For the text-containing cell, return its midpoint in [X, Y] coordinate format. 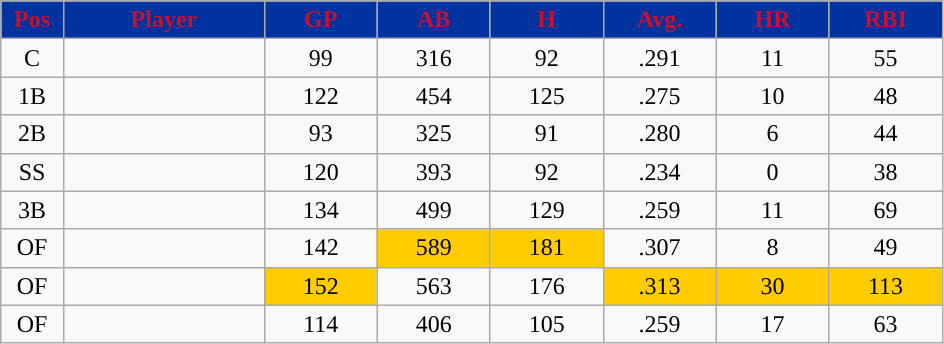
325 [434, 134]
GP [320, 20]
AB [434, 20]
17 [772, 324]
454 [434, 96]
2B [32, 134]
563 [434, 286]
H [546, 20]
.234 [660, 172]
SS [32, 172]
Pos [32, 20]
152 [320, 286]
129 [546, 210]
HR [772, 20]
.291 [660, 58]
1B [32, 96]
Avg. [660, 20]
93 [320, 134]
63 [886, 324]
589 [434, 248]
113 [886, 286]
.280 [660, 134]
99 [320, 58]
134 [320, 210]
393 [434, 172]
142 [320, 248]
38 [886, 172]
10 [772, 96]
176 [546, 286]
114 [320, 324]
8 [772, 248]
.307 [660, 248]
406 [434, 324]
48 [886, 96]
.275 [660, 96]
122 [320, 96]
C [32, 58]
105 [546, 324]
120 [320, 172]
316 [434, 58]
44 [886, 134]
Player [164, 20]
91 [546, 134]
69 [886, 210]
6 [772, 134]
49 [886, 248]
RBI [886, 20]
181 [546, 248]
30 [772, 286]
.313 [660, 286]
125 [546, 96]
3B [32, 210]
55 [886, 58]
0 [772, 172]
499 [434, 210]
